Identify which cell holds the provided text, then report its (X, Y) central coordinate. 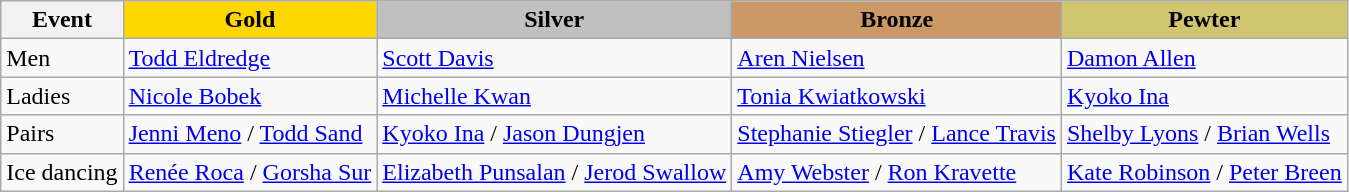
Nicole Bobek (250, 96)
Bronze (897, 20)
Kate Robinson / Peter Breen (1204, 172)
Aren Nielsen (897, 58)
Kyoko Ina (1204, 96)
Renée Roca / Gorsha Sur (250, 172)
Elizabeth Punsalan / Jerod Swallow (554, 172)
Damon Allen (1204, 58)
Ladies (62, 96)
Jenni Meno / Todd Sand (250, 134)
Michelle Kwan (554, 96)
Tonia Kwiatkowski (897, 96)
Scott Davis (554, 58)
Men (62, 58)
Ice dancing (62, 172)
Gold (250, 20)
Pairs (62, 134)
Kyoko Ina / Jason Dungjen (554, 134)
Shelby Lyons / Brian Wells (1204, 134)
Amy Webster / Ron Kravette (897, 172)
Stephanie Stiegler / Lance Travis (897, 134)
Event (62, 20)
Todd Eldredge (250, 58)
Pewter (1204, 20)
Silver (554, 20)
